From the cell containing the given text, extract its center point as (X, Y) coordinate. 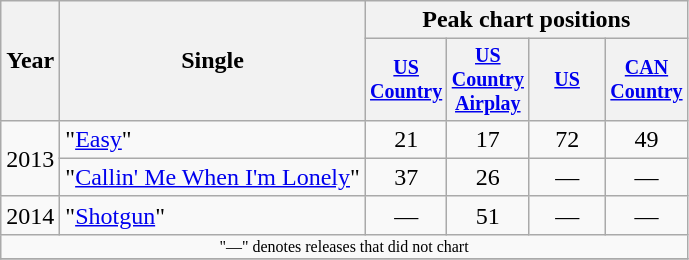
49 (647, 139)
"Easy" (212, 139)
US Country Airplay (488, 80)
17 (488, 139)
37 (406, 177)
US (568, 80)
72 (568, 139)
51 (488, 215)
26 (488, 177)
Single (212, 61)
"—" denotes releases that did not chart (344, 246)
US Country (406, 80)
2013 (30, 158)
21 (406, 139)
"Shotgun" (212, 215)
2014 (30, 215)
Peak chart positions (526, 20)
Year (30, 61)
CAN Country (647, 80)
"Callin' Me When I'm Lonely" (212, 177)
